Pinpoint the cell where the given text exists, returning its [x, y] midpoint coordinate. 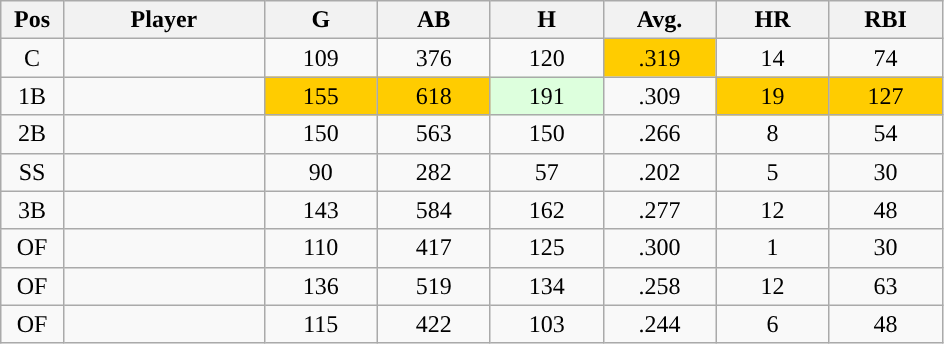
14 [772, 58]
90 [320, 172]
376 [434, 58]
618 [434, 96]
.277 [660, 210]
.319 [660, 58]
SS [32, 172]
54 [886, 134]
282 [434, 172]
8 [772, 134]
74 [886, 58]
143 [320, 210]
136 [320, 286]
3B [32, 210]
155 [320, 96]
.266 [660, 134]
120 [546, 58]
.244 [660, 324]
1 [772, 248]
AB [434, 20]
2B [32, 134]
115 [320, 324]
422 [434, 324]
19 [772, 96]
5 [772, 172]
127 [886, 96]
.258 [660, 286]
519 [434, 286]
C [32, 58]
563 [434, 134]
G [320, 20]
1B [32, 96]
417 [434, 248]
584 [434, 210]
109 [320, 58]
191 [546, 96]
H [546, 20]
.202 [660, 172]
HR [772, 20]
57 [546, 172]
Avg. [660, 20]
Player [164, 20]
RBI [886, 20]
.309 [660, 96]
Pos [32, 20]
6 [772, 324]
110 [320, 248]
134 [546, 286]
.300 [660, 248]
103 [546, 324]
162 [546, 210]
63 [886, 286]
125 [546, 248]
